Scan for the cell matching the given text and deliver its (X, Y) coordinate at center. 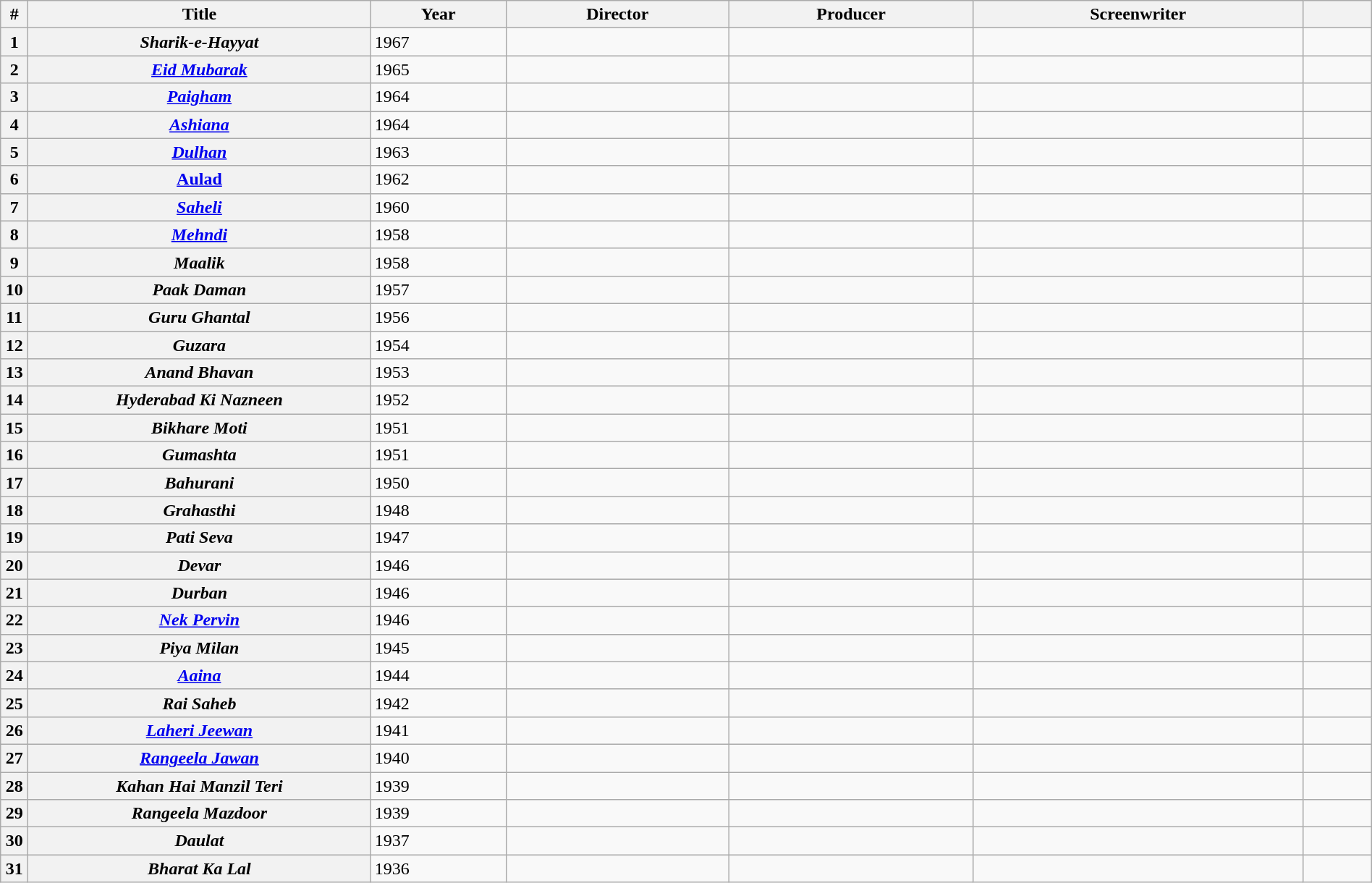
7 (14, 207)
31 (14, 869)
17 (14, 483)
21 (14, 593)
Rangeela Jawan (200, 758)
Producer (851, 14)
10 (14, 290)
1950 (439, 483)
1953 (439, 373)
1956 (439, 317)
Bahurani (200, 483)
4 (14, 124)
Saheli (200, 207)
3 (14, 97)
Piya Milan (200, 648)
1936 (439, 869)
19 (14, 538)
Rangeela Mazdoor (200, 814)
1948 (439, 510)
6 (14, 179)
1957 (439, 290)
Bharat Ka Lal (200, 869)
Director (617, 14)
Aulad (200, 179)
Eid Mubarak (200, 69)
Kahan Hai Manzil Teri (200, 785)
1952 (439, 400)
Sharik-e-Hayyat (200, 42)
15 (14, 428)
14 (14, 400)
Ashiana (200, 124)
22 (14, 620)
Anand Bhavan (200, 373)
Guru Ghantal (200, 317)
Grahasthi (200, 510)
26 (14, 730)
1965 (439, 69)
30 (14, 841)
Maalik (200, 262)
1962 (439, 179)
1954 (439, 345)
Paigham (200, 97)
1963 (439, 152)
Year (439, 14)
5 (14, 152)
1945 (439, 648)
1941 (439, 730)
Screenwriter (1138, 14)
20 (14, 565)
Pati Seva (200, 538)
Laheri Jeewan (200, 730)
1940 (439, 758)
1947 (439, 538)
Nek Pervin (200, 620)
Aaina (200, 675)
1 (14, 42)
Durban (200, 593)
Bikhare Moti (200, 428)
Daulat (200, 841)
1960 (439, 207)
23 (14, 648)
12 (14, 345)
Devar (200, 565)
Gumashta (200, 455)
18 (14, 510)
1937 (439, 841)
1942 (439, 703)
29 (14, 814)
Paak Daman (200, 290)
8 (14, 235)
24 (14, 675)
28 (14, 785)
# (14, 14)
Dulhan (200, 152)
13 (14, 373)
16 (14, 455)
1967 (439, 42)
1944 (439, 675)
9 (14, 262)
Hyderabad Ki Nazneen (200, 400)
2 (14, 69)
27 (14, 758)
25 (14, 703)
Guzara (200, 345)
11 (14, 317)
Title (200, 14)
Mehndi (200, 235)
Rai Saheb (200, 703)
